Scan for the cell matching the given text and deliver its (X, Y) coordinate at center. 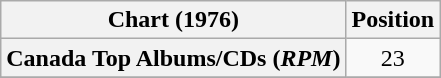
Position (393, 20)
Canada Top Albums/CDs (RPM) (174, 58)
23 (393, 58)
Chart (1976) (174, 20)
